Return (X, Y) of the center of cell containing provided text 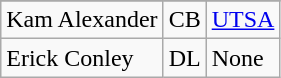
None (243, 58)
UTSA (243, 20)
Kam Alexander (82, 20)
DL (184, 58)
CB (184, 20)
Erick Conley (82, 58)
